Extract the [x, y] coordinate from the center of the cell holding the provided text.  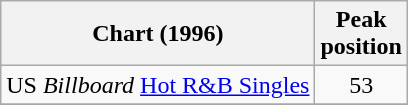
Peakposition [361, 34]
53 [361, 85]
Chart (1996) [158, 34]
US Billboard Hot R&B Singles [158, 85]
